Locate the cell with the specified text and output its (X, Y) center coordinate. 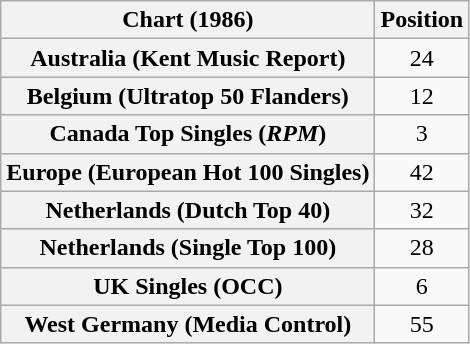
28 (422, 248)
Belgium (Ultratop 50 Flanders) (188, 96)
12 (422, 96)
Australia (Kent Music Report) (188, 58)
Netherlands (Single Top 100) (188, 248)
Netherlands (Dutch Top 40) (188, 210)
24 (422, 58)
42 (422, 172)
Canada Top Singles (RPM) (188, 134)
55 (422, 324)
UK Singles (OCC) (188, 286)
3 (422, 134)
32 (422, 210)
Chart (1986) (188, 20)
Europe (European Hot 100 Singles) (188, 172)
West Germany (Media Control) (188, 324)
Position (422, 20)
6 (422, 286)
